From the cell containing the given text, extract its center point as (x, y) coordinate. 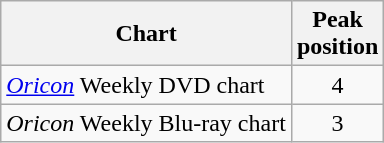
Oricon Weekly Blu-ray chart (146, 123)
4 (337, 85)
Oricon Weekly DVD chart (146, 85)
3 (337, 123)
Peakposition (337, 34)
Chart (146, 34)
